Capture the cell that displays the provided text and extract its [X, Y] central coordinate. 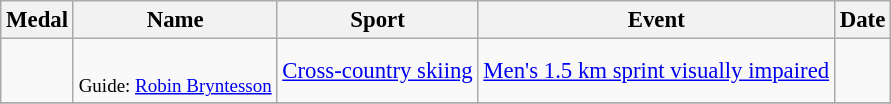
Guide: Robin Bryntesson [175, 72]
Cross-country skiing [378, 72]
Sport [378, 20]
Medal [38, 20]
Event [656, 20]
Men's 1.5 km sprint visually impaired [656, 72]
Date [862, 20]
Name [175, 20]
